Return [x, y] of the center of cell containing provided text 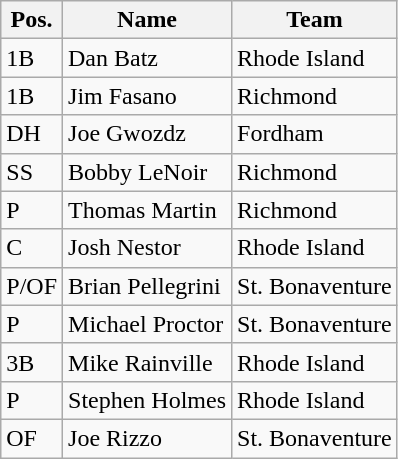
OF [32, 438]
Pos. [32, 20]
Brian Pellegrini [148, 286]
SS [32, 172]
Team [315, 20]
Joe Rizzo [148, 438]
Josh Nestor [148, 248]
Joe Gwozdz [148, 134]
Bobby LeNoir [148, 172]
Michael Proctor [148, 324]
Mike Rainville [148, 362]
Fordham [315, 134]
Thomas Martin [148, 210]
Stephen Holmes [148, 400]
C [32, 248]
DH [32, 134]
Name [148, 20]
3B [32, 362]
P/OF [32, 286]
Dan Batz [148, 58]
Jim Fasano [148, 96]
